Return (x, y) of the center of cell containing provided text 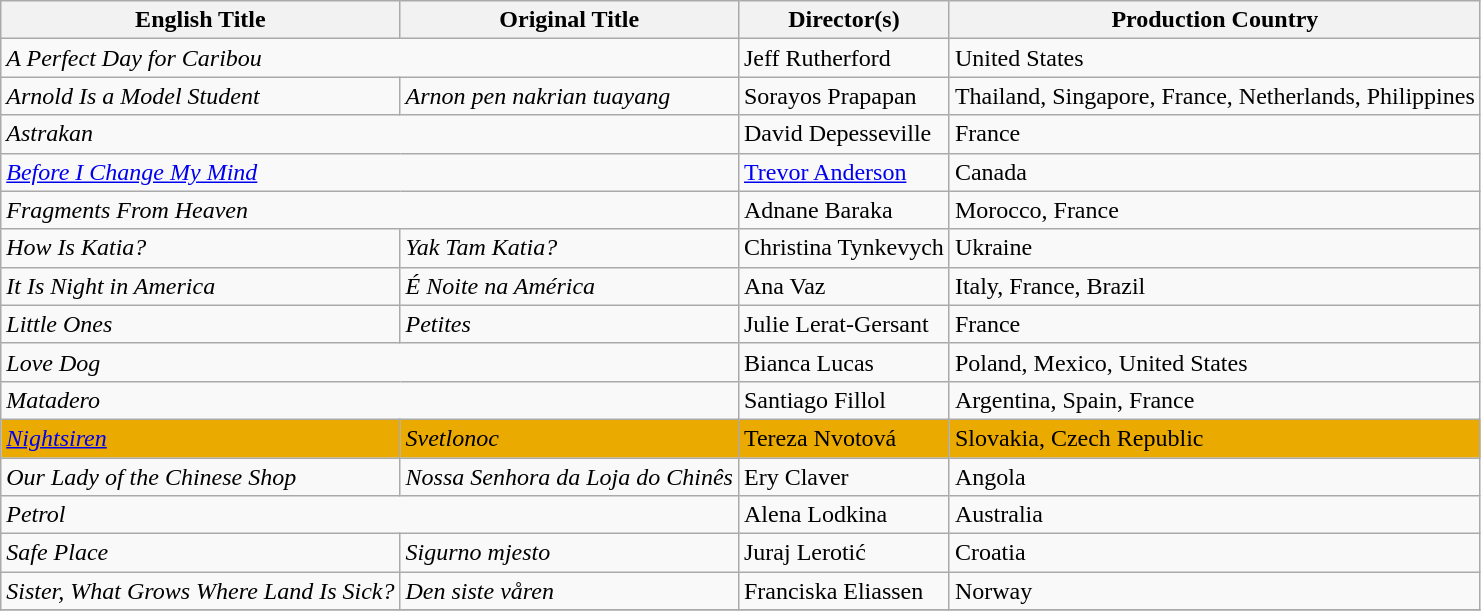
English Title (200, 20)
Juraj Lerotić (844, 553)
Sister, What Grows Where Land Is Sick? (200, 591)
Yak Tam Katia? (569, 248)
Australia (1214, 515)
É Noite na América (569, 286)
Astrakan (370, 134)
Sorayos Prapapan (844, 96)
It Is Night in America (200, 286)
Svetlonoc (569, 438)
Sigurno mjesto (569, 553)
How Is Katia? (200, 248)
Slovakia, Czech Republic (1214, 438)
Thailand, Singapore, France, Netherlands, Philippines (1214, 96)
Croatia (1214, 553)
Arnold Is a Model Student (200, 96)
Julie Lerat-Gersant (844, 324)
Our Lady of the Chinese Shop (200, 477)
Trevor Anderson (844, 172)
A Perfect Day for Caribou (370, 58)
Jeff Rutherford (844, 58)
David Depesseville (844, 134)
Ukraine (1214, 248)
Den siste våren (569, 591)
Franciska Eliassen (844, 591)
Arnon pen nakrian tuayang (569, 96)
Matadero (370, 400)
United States (1214, 58)
Adnane Baraka (844, 210)
Angola (1214, 477)
Christina Tynkevych (844, 248)
Ery Claver (844, 477)
Canada (1214, 172)
Original Title (569, 20)
Little Ones (200, 324)
Bianca Lucas (844, 362)
Poland, Mexico, United States (1214, 362)
Production Country (1214, 20)
Alena Lodkina (844, 515)
Petites (569, 324)
Nossa Senhora da Loja do Chinês (569, 477)
Love Dog (370, 362)
Morocco, France (1214, 210)
Italy, France, Brazil (1214, 286)
Tereza Nvotová (844, 438)
Director(s) (844, 20)
Santiago Fillol (844, 400)
Fragments From Heaven (370, 210)
Before I Change My Mind (370, 172)
Petrol (370, 515)
Norway (1214, 591)
Safe Place (200, 553)
Ana Vaz (844, 286)
Argentina, Spain, France (1214, 400)
Nightsiren (200, 438)
